From the cell containing the given text, extract its center point as [x, y] coordinate. 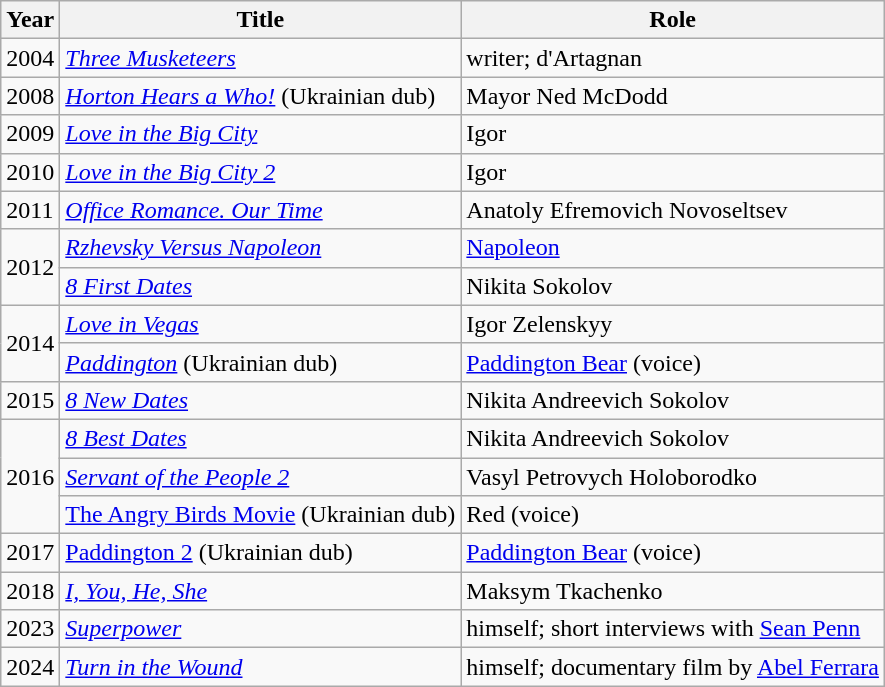
2016 [30, 476]
Vasyl Petrovych Holoborodko [673, 477]
Red (voice) [673, 515]
2024 [30, 667]
Love in Vegas [260, 324]
2008 [30, 96]
Superpower [260, 629]
Three Musketeers [260, 58]
writer; d'Artagnan [673, 58]
2014 [30, 343]
Paddington 2 (Ukrainian dub) [260, 553]
Nikita Sokolov [673, 286]
2015 [30, 400]
Love in the Big City [260, 134]
Mayor Ned McDodd [673, 96]
Title [260, 20]
2009 [30, 134]
Turn in the Wound [260, 667]
Napoleon [673, 248]
Role [673, 20]
I, You, He, She [260, 591]
2011 [30, 210]
Igor Zelenskyy [673, 324]
2004 [30, 58]
Paddington (Ukrainian dub) [260, 362]
2010 [30, 172]
8 New Dates [260, 400]
2023 [30, 629]
2018 [30, 591]
Anatoly Efremovich Novoseltsev [673, 210]
Servant of the People 2 [260, 477]
Year [30, 20]
Horton Hears a Who! (Ukrainian dub) [260, 96]
8 First Dates [260, 286]
himself; short interviews with Sean Penn [673, 629]
Love in the Big City 2 [260, 172]
himself; documentary film by Abel Ferrara [673, 667]
2017 [30, 553]
8 Best Dates [260, 438]
Rzhevsky Versus Napoleon [260, 248]
The Angry Birds Movie (Ukrainian dub) [260, 515]
Office Romance. Our Time [260, 210]
2012 [30, 267]
Maksym Tkachenko [673, 591]
